Locate the cell with the specified text and output its [x, y] center coordinate. 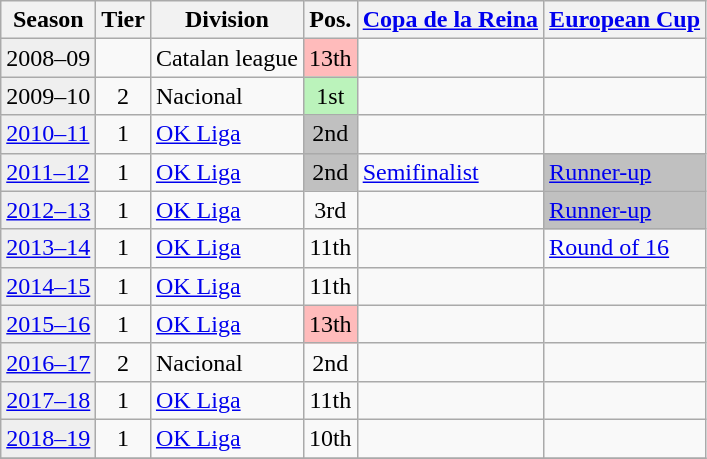
2009–10 [48, 96]
Semifinalist [450, 172]
2014–15 [48, 286]
2016–17 [48, 362]
Season [48, 20]
2012–13 [48, 210]
Catalan league [226, 58]
2013–14 [48, 248]
10th [330, 438]
European Cup [625, 20]
Division [226, 20]
Pos. [330, 20]
1st [330, 96]
Copa de la Reina [450, 20]
2008–09 [48, 58]
2018–19 [48, 438]
Round of 16 [625, 248]
Tier [124, 20]
2010–11 [48, 134]
2011–12 [48, 172]
3rd [330, 210]
2015–16 [48, 324]
2017–18 [48, 400]
